For the text-containing cell, return its midpoint in (X, Y) coordinate format. 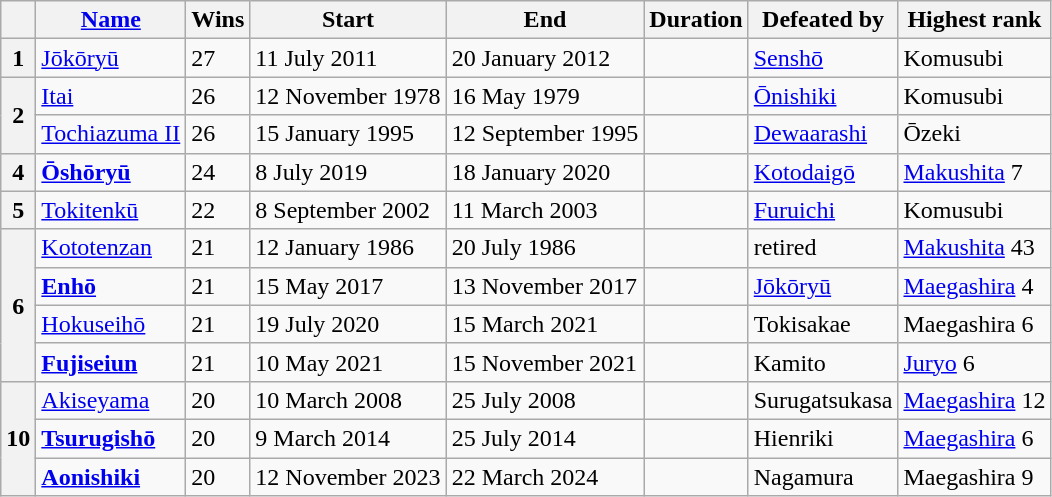
11 March 2003 (545, 210)
18 January 2020 (545, 172)
Aonishiki (111, 477)
Surugatsukasa (823, 400)
12 January 1986 (348, 248)
5 (18, 210)
15 November 2021 (545, 362)
Duration (696, 20)
10 May 2021 (348, 362)
retired (823, 248)
6 (18, 305)
25 July 2008 (545, 400)
15 May 2017 (348, 286)
Juryo 6 (974, 362)
20 January 2012 (545, 58)
4 (18, 172)
22 March 2024 (545, 477)
Ōzeki (974, 134)
12 November 2023 (348, 477)
Highest rank (974, 20)
Enhō (111, 286)
15 January 1995 (348, 134)
20 July 1986 (545, 248)
9 March 2014 (348, 438)
1 (18, 58)
27 (218, 58)
Defeated by (823, 20)
2 (18, 115)
Dewaarashi (823, 134)
Maegashira 4 (974, 286)
10 March 2008 (348, 400)
Hokuseihō (111, 324)
15 March 2021 (545, 324)
Ōshōryū (111, 172)
Makushita 43 (974, 248)
10 (18, 438)
Ōnishiki (823, 96)
Itai (111, 96)
8 September 2002 (348, 210)
Tokitenkū (111, 210)
End (545, 20)
8 July 2019 (348, 172)
Kototenzan (111, 248)
Tsurugishō (111, 438)
Kamito (823, 362)
Makushita 7 (974, 172)
Start (348, 20)
11 July 2011 (348, 58)
Tochiazuma II (111, 134)
Hienriki (823, 438)
Nagamura (823, 477)
Wins (218, 20)
19 July 2020 (348, 324)
Fujiseiun (111, 362)
Maegashira 9 (974, 477)
24 (218, 172)
22 (218, 210)
Furuichi (823, 210)
13 November 2017 (545, 286)
Senshō (823, 58)
12 September 1995 (545, 134)
Maegashira 12 (974, 400)
16 May 1979 (545, 96)
25 July 2014 (545, 438)
Tokisakae (823, 324)
Name (111, 20)
Kotodaigō (823, 172)
Akiseyama (111, 400)
12 November 1978 (348, 96)
